Identify which cell holds the provided text, then report its [x, y] central coordinate. 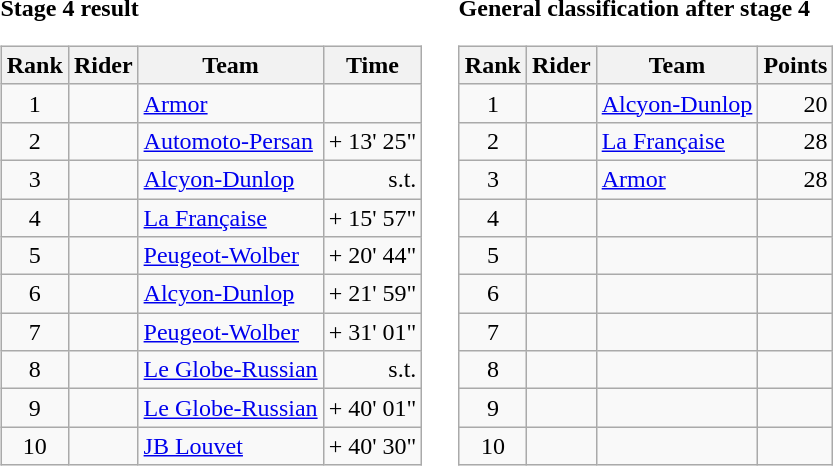
+ 40' 01" [372, 408]
Time [372, 65]
+ 31' 01" [372, 332]
20 [796, 103]
Automoto-Persan [230, 141]
Points [796, 65]
+ 13' 25" [372, 141]
+ 20' 44" [372, 256]
+ 15' 57" [372, 217]
+ 21' 59" [372, 294]
+ 40' 30" [372, 446]
JB Louvet [230, 446]
